Identify which cell holds the provided text, then report its (x, y) central coordinate. 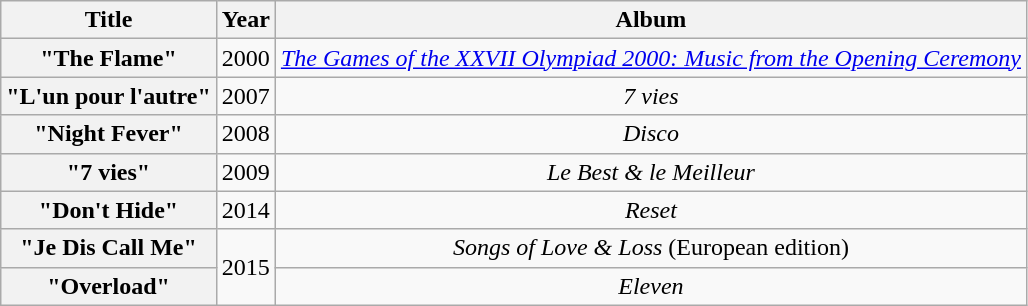
"The Flame" (109, 58)
"Don't Hide" (109, 210)
Reset (650, 210)
Year (246, 20)
Songs of Love & Loss (European edition) (650, 248)
2015 (246, 267)
7 vies (650, 96)
The Games of the XXVII Olympiad 2000: Music from the Opening Ceremony (650, 58)
2007 (246, 96)
"Je Dis Call Me" (109, 248)
2014 (246, 210)
"7 vies" (109, 172)
Eleven (650, 286)
2009 (246, 172)
2008 (246, 134)
"Night Fever" (109, 134)
Disco (650, 134)
Album (650, 20)
"L'un pour l'autre" (109, 96)
"Overload" (109, 286)
Le Best & le Meilleur (650, 172)
2000 (246, 58)
Title (109, 20)
